Identify which cell holds the provided text, then report its (X, Y) central coordinate. 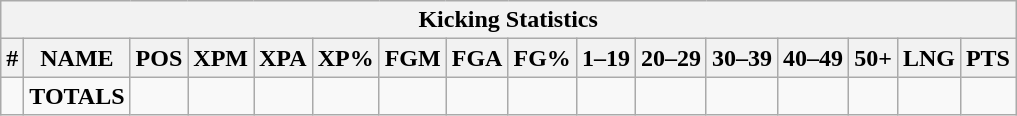
TOTALS (77, 96)
20–29 (670, 58)
PTS (988, 58)
FGM (412, 58)
Kicking Statistics (508, 20)
30–39 (742, 58)
XPA (284, 58)
FGA (477, 58)
XPM (221, 58)
FG% (542, 58)
XP% (346, 58)
40–49 (814, 58)
50+ (874, 58)
LNG (928, 58)
NAME (77, 58)
POS (159, 58)
1–19 (606, 58)
# (12, 58)
